For the text-containing cell, return its midpoint in [x, y] coordinate format. 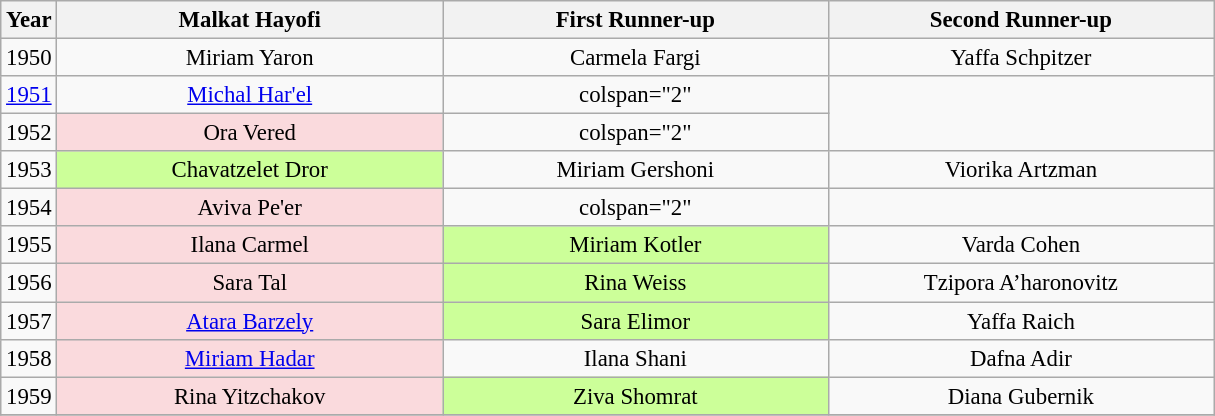
Ilana Carmel [250, 245]
Varda Cohen [1021, 245]
Ora Vered [250, 133]
Tzipora A’haronovitz [1021, 283]
Ziva Shomrat [635, 396]
1950 [29, 58]
Yaffa Schpitzer [1021, 58]
Year [29, 20]
Miriam Hadar [250, 358]
Malkat Hayofi [250, 20]
Viorika Artzman [1021, 170]
Miriam Gershoni [635, 170]
Aviva Pe'er [250, 208]
Diana Gubernik [1021, 396]
1959 [29, 396]
Ilana Shani [635, 358]
Michal Har'el [250, 95]
Sara Tal [250, 283]
Sara Elimor [635, 321]
Carmela Fargi [635, 58]
1958 [29, 358]
Atara Barzely [250, 321]
Miriam Yaron [250, 58]
Second Runner-up [1021, 20]
Miriam Kotler [635, 245]
Yaffa Raich [1021, 321]
1953 [29, 170]
1951 [29, 95]
1955 [29, 245]
Dafna Adir [1021, 358]
1952 [29, 133]
Rina Yitzchakov [250, 396]
1956 [29, 283]
First Runner-up [635, 20]
Rina Weiss [635, 283]
1957 [29, 321]
Chavatzelet Dror [250, 170]
1954 [29, 208]
